Output the [X, Y] coordinate of the center of the cell containing the given text.  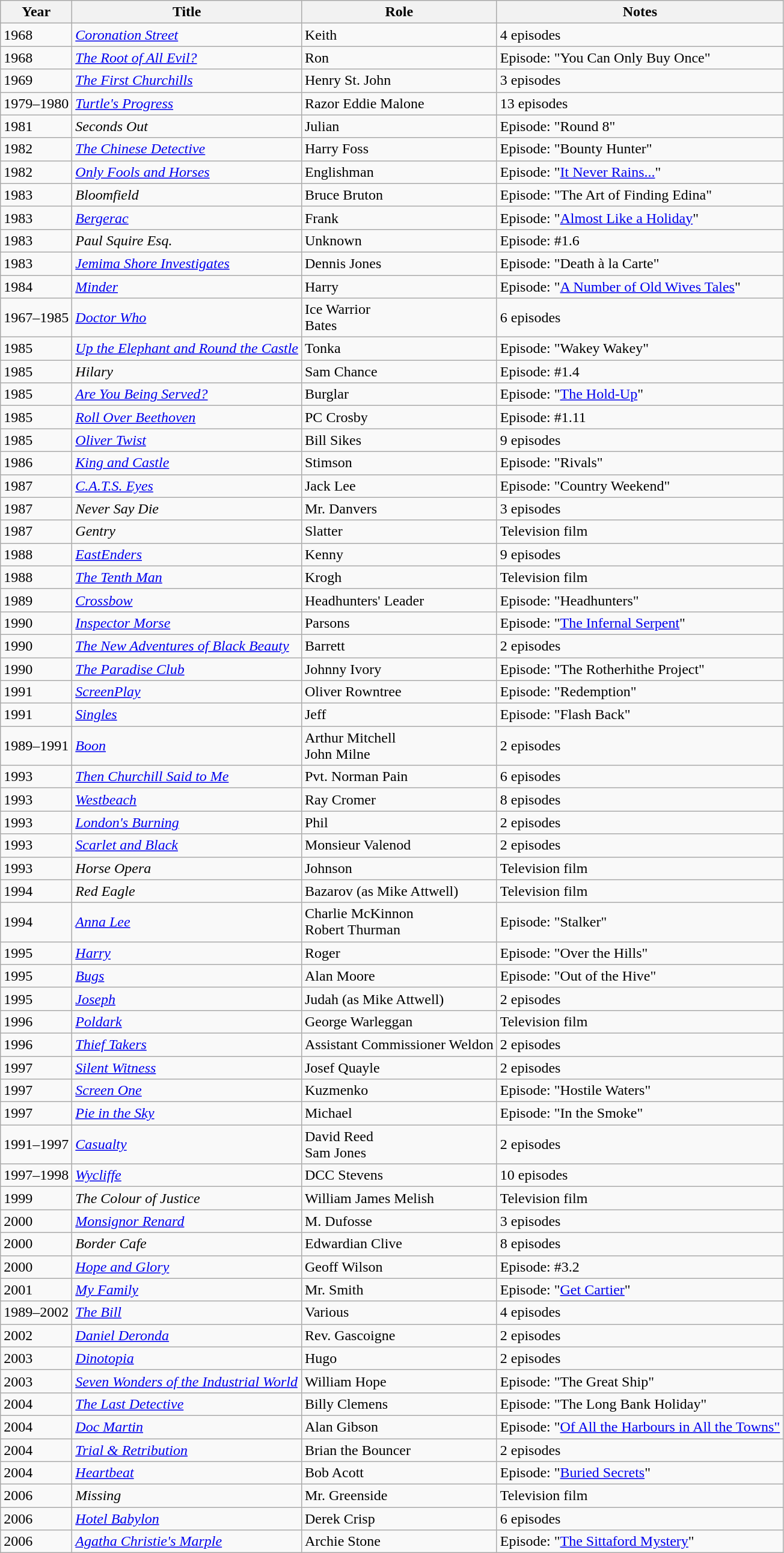
Oliver Rowntree [399, 692]
1999 [36, 1198]
Oliver Twist [187, 440]
Episode: "Hostile Waters" [640, 1091]
Episode: #1.6 [640, 240]
Episode: "Get Cartier" [640, 1290]
Ray Cromer [399, 800]
Burglar [399, 394]
EastEnders [187, 554]
Daniel Deronda [187, 1335]
Agatha Christie's Marple [187, 1542]
Paul Squire Esq. [187, 240]
Monsieur Valenod [399, 845]
Johnny Ivory [399, 669]
David ReedSam Jones [399, 1145]
Episode: #1.11 [640, 417]
Crossbow [187, 600]
Silent Witness [187, 1067]
Roll Over Beethoven [187, 417]
The Chinese Detective [187, 149]
1967–1985 [36, 317]
Harry Foss [399, 149]
Assistant Commissioner Weldon [399, 1044]
Rev. Gascoigne [399, 1335]
Gentry [187, 531]
Then Churchill Said to Me [187, 777]
My Family [187, 1290]
Julian [399, 126]
Pie in the Sky [187, 1113]
Seven Wonders of the Industrial World [187, 1381]
Never Say Die [187, 509]
Josef Quayle [399, 1067]
Trial & Retribution [187, 1450]
Episode: "Rivals" [640, 463]
Missing [187, 1496]
Hotel Babylon [187, 1519]
Minder [187, 287]
1989–2002 [36, 1313]
Parsons [399, 623]
2001 [36, 1290]
DCC Stevens [399, 1175]
Inspector Morse [187, 623]
Dinotopia [187, 1358]
The New Adventures of Black Beauty [187, 646]
1979–1980 [36, 103]
Horse Opera [187, 868]
Up the Elephant and Round the Castle [187, 349]
Are You Being Served? [187, 394]
The Paradise Club [187, 669]
Episode: "The Infernal Serpent" [640, 623]
Coronation Street [187, 35]
Thief Takers [187, 1044]
Jemima Shore Investigates [187, 263]
Doctor Who [187, 317]
Johnson [399, 868]
Year [36, 12]
Mr. Smith [399, 1290]
Brian the Bouncer [399, 1450]
Heartbeat [187, 1473]
Mr. Danvers [399, 509]
Michael [399, 1113]
Doc Martin [187, 1427]
Stimson [399, 463]
Turtle's Progress [187, 103]
Poldark [187, 1022]
Episode: "Out of the Hive" [640, 976]
Henry St. John [399, 81]
Slatter [399, 531]
Kuzmenko [399, 1091]
George Warleggan [399, 1022]
Barrett [399, 646]
Episode: "The Art of Finding Edina" [640, 195]
Archie Stone [399, 1542]
Episode: "The Long Bank Holiday" [640, 1404]
King and Castle [187, 463]
Edwardian Clive [399, 1244]
Episode: "A Number of Old Wives Tales" [640, 287]
Episode: "Redemption" [640, 692]
Episode: "Stalker" [640, 922]
Episode: "Over the Hills" [640, 953]
Ron [399, 58]
Razor Eddie Malone [399, 103]
C.A.T.S. Eyes [187, 486]
Boon [187, 746]
Unknown [399, 240]
Bugs [187, 976]
Various [399, 1313]
Screen One [187, 1091]
Geoff Wilson [399, 1267]
Billy Clemens [399, 1404]
Headhunters' Leader [399, 600]
Red Eagle [187, 891]
Casualty [187, 1145]
1989 [36, 600]
Hugo [399, 1358]
Episode: "You Can Only Buy Once" [640, 58]
PC Crosby [399, 417]
1989–1991 [36, 746]
Alan Gibson [399, 1427]
Jack Lee [399, 486]
Episode: "In the Smoke" [640, 1113]
Westbeach [187, 800]
Roger [399, 953]
Title [187, 12]
Frank [399, 218]
Bloomfield [187, 195]
Jeff [399, 715]
Derek Crisp [399, 1519]
Pvt. Norman Pain [399, 777]
1984 [36, 287]
Episode: "Headhunters" [640, 600]
Episode: "The Hold-Up" [640, 394]
1991–1997 [36, 1145]
Tonka [399, 349]
Phil [399, 822]
Episode: "Round 8" [640, 126]
London's Burning [187, 822]
Episode: "It Never Rains..." [640, 172]
Episode: "Of All the Harbours in All the Towns" [640, 1427]
Keith [399, 35]
Arthur MitchellJohn Milne [399, 746]
William James Melish [399, 1198]
Episode: "Wakey Wakey" [640, 349]
2002 [36, 1335]
Bob Acott [399, 1473]
The Colour of Justice [187, 1198]
Ice WarriorBates [399, 317]
Episode: "The Rotherhithe Project" [640, 669]
10 episodes [640, 1175]
Role [399, 12]
Monsignor Renard [187, 1221]
Episode: #1.4 [640, 372]
Seconds Out [187, 126]
Anna Lee [187, 922]
The Last Detective [187, 1404]
Wycliffe [187, 1175]
Charlie McKinnonRobert Thurman [399, 922]
Notes [640, 12]
Kenny [399, 554]
Bazarov (as Mike Attwell) [399, 891]
Mr. Greenside [399, 1496]
Englishman [399, 172]
Episode: "The Sittaford Mystery" [640, 1542]
Dennis Jones [399, 263]
Hope and Glory [187, 1267]
Bruce Bruton [399, 195]
Sam Chance [399, 372]
Joseph [187, 999]
Episode: "Bounty Hunter" [640, 149]
1981 [36, 126]
The Tenth Man [187, 577]
William Hope [399, 1381]
Only Fools and Horses [187, 172]
Bill Sikes [399, 440]
Hilary [187, 372]
Episode: "The Great Ship" [640, 1381]
Episode: "Flash Back" [640, 715]
The Bill [187, 1313]
Krogh [399, 577]
1969 [36, 81]
Scarlet and Black [187, 845]
The Root of All Evil? [187, 58]
Singles [187, 715]
1986 [36, 463]
The First Churchills [187, 81]
Bergerac [187, 218]
Episode: "Buried Secrets" [640, 1473]
M. Dufosse [399, 1221]
Episode: "Death à la Carte" [640, 263]
Episode: #3.2 [640, 1267]
Border Cafe [187, 1244]
1997–1998 [36, 1175]
Episode: "Country Weekend" [640, 486]
13 episodes [640, 103]
ScreenPlay [187, 692]
Judah (as Mike Attwell) [399, 999]
Episode: "Almost Like a Holiday" [640, 218]
Alan Moore [399, 976]
